Output the [x, y] coordinate of the center of the cell containing the given text.  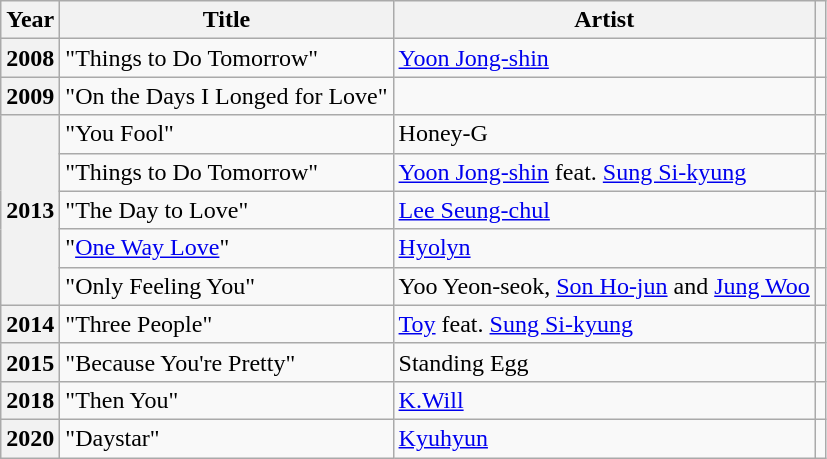
Kyuhyun [604, 438]
2013 [30, 210]
2020 [30, 438]
"Daystar" [226, 438]
"You Fool" [226, 134]
"Three People" [226, 324]
2014 [30, 324]
Honey-G [604, 134]
Toy feat. Sung Si-kyung [604, 324]
2015 [30, 362]
Yoo Yeon-seok, Son Ho-jun and Jung Woo [604, 286]
2009 [30, 96]
Yoon Jong-shin [604, 58]
Artist [604, 20]
Lee Seung-chul [604, 210]
K.Will [604, 400]
"The Day to Love" [226, 210]
Year [30, 20]
"Only Feeling You" [226, 286]
Standing Egg [604, 362]
2018 [30, 400]
"On the Days I Longed for Love" [226, 96]
"Then You" [226, 400]
"One Way Love" [226, 248]
2008 [30, 58]
Yoon Jong-shin feat. Sung Si-kyung [604, 172]
"Because You're Pretty" [226, 362]
Hyolyn [604, 248]
Title [226, 20]
